Identify which cell holds the provided text, then report its [X, Y] central coordinate. 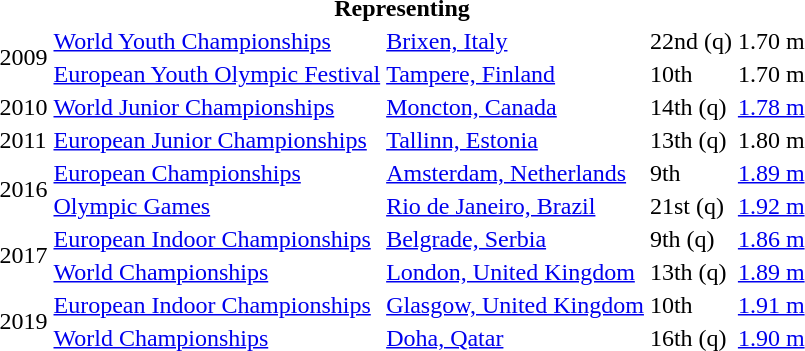
London, United Kingdom [516, 272]
Moncton, Canada [516, 107]
European Championships [217, 173]
9th (q) [690, 239]
9th [690, 173]
Belgrade, Serbia [516, 239]
14th (q) [690, 107]
World Junior Championships [217, 107]
21st (q) [690, 206]
22nd (q) [690, 41]
Amsterdam, Netherlands [516, 173]
Olympic Games [217, 206]
Rio de Janeiro, Brazil [516, 206]
Brixen, Italy [516, 41]
European Junior Championships [217, 140]
European Youth Olympic Festival [217, 74]
Tampere, Finland [516, 74]
World Youth Championships [217, 41]
Tallinn, Estonia [516, 140]
Glasgow, United Kingdom [516, 305]
World Championships [217, 272]
